Return (X, Y) of the center of cell containing provided text 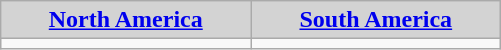
South America (376, 20)
North America (126, 20)
